Return the [x, y] coordinate for the center point of the cell that contains the specified text.  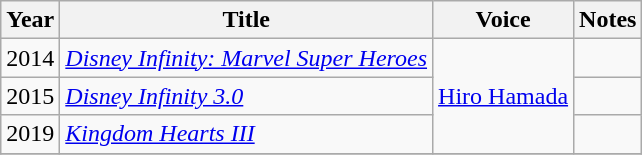
Year [30, 20]
Hiro Hamada [504, 96]
Disney Infinity 3.0 [246, 96]
Voice [504, 20]
Notes [608, 20]
Disney Infinity: Marvel Super Heroes [246, 58]
2014 [30, 58]
Title [246, 20]
2019 [30, 134]
Kingdom Hearts III [246, 134]
2015 [30, 96]
